Return (x, y) of the center of cell containing provided text 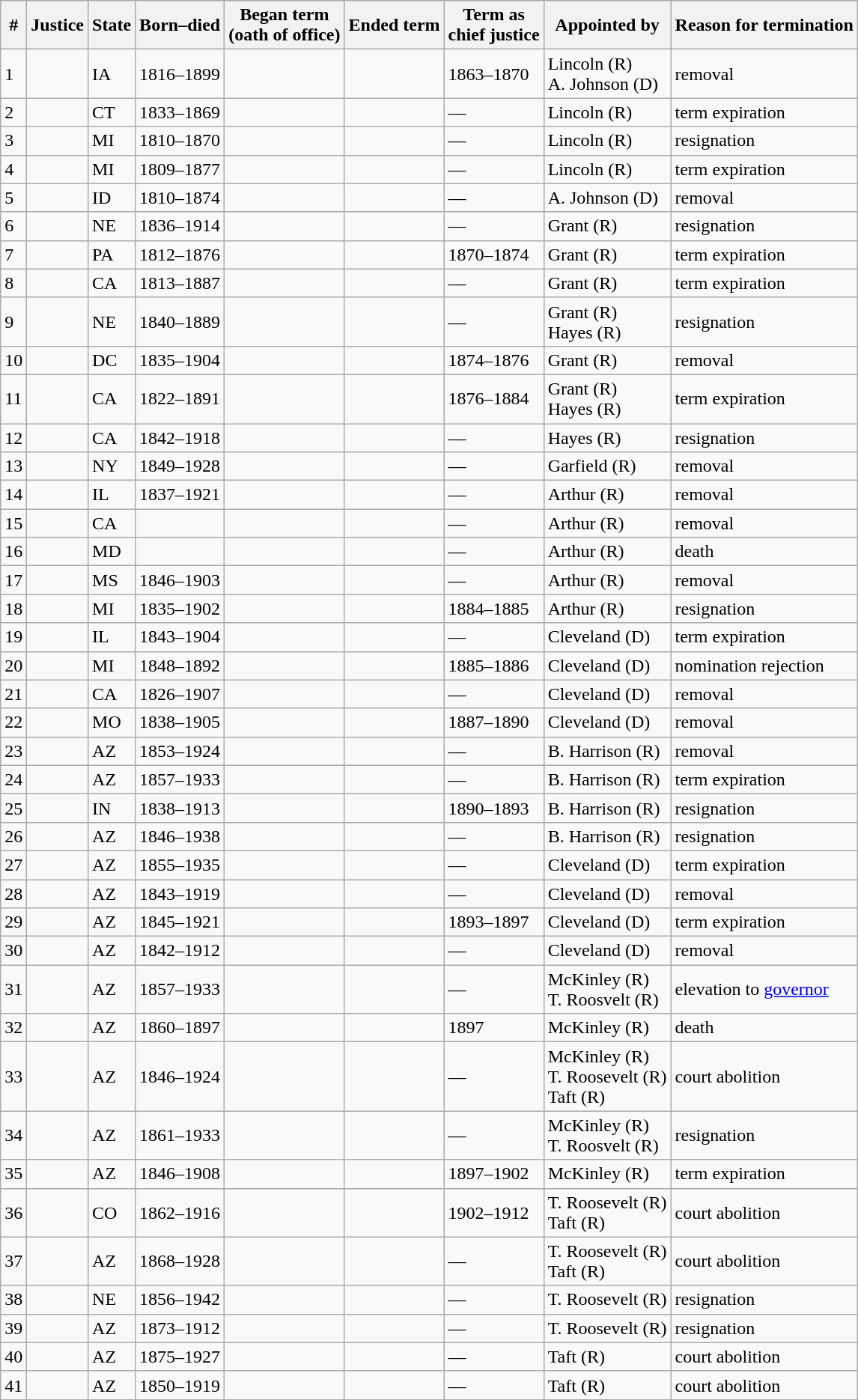
39 (13, 1328)
1874–1876 (494, 360)
9 (13, 322)
1875–1927 (180, 1357)
18 (13, 609)
3 (13, 141)
1863–1870 (494, 73)
1843–1919 (180, 893)
CO (112, 1213)
Born–died (180, 25)
1853–1924 (180, 751)
23 (13, 751)
1848–1892 (180, 666)
McKinley (R)T. Roosevelt (R)Taft (R) (607, 1077)
1849–1928 (180, 466)
Justice (58, 25)
1893–1897 (494, 922)
27 (13, 865)
1812–1876 (180, 255)
33 (13, 1077)
Ended term (394, 25)
24 (13, 779)
# (13, 25)
elevation to governor (764, 990)
1822–1891 (180, 398)
MO (112, 722)
Hayes (R) (607, 438)
1897–1902 (494, 1174)
1860–1897 (180, 1028)
1855–1935 (180, 865)
21 (13, 694)
37 (13, 1261)
7 (13, 255)
DC (112, 360)
1843–1904 (180, 637)
Began term(oath of office) (285, 25)
1835–1904 (180, 360)
30 (13, 951)
1861–1933 (180, 1135)
19 (13, 637)
1876–1884 (494, 398)
22 (13, 722)
A. Johnson (D) (607, 198)
26 (13, 836)
NY (112, 466)
1826–1907 (180, 694)
IA (112, 73)
40 (13, 1357)
1884–1885 (494, 609)
1862–1916 (180, 1213)
1885–1886 (494, 666)
41 (13, 1385)
1809–1877 (180, 169)
11 (13, 398)
6 (13, 226)
1835–1902 (180, 609)
1856–1942 (180, 1300)
16 (13, 552)
1838–1913 (180, 808)
5 (13, 198)
1810–1870 (180, 141)
31 (13, 990)
Appointed by (607, 25)
MS (112, 580)
1846–1924 (180, 1077)
1 (13, 73)
1846–1908 (180, 1174)
36 (13, 1213)
14 (13, 495)
1897 (494, 1028)
1845–1921 (180, 922)
ID (112, 198)
1833–1869 (180, 112)
State (112, 25)
12 (13, 438)
1838–1905 (180, 722)
1850–1919 (180, 1385)
MD (112, 552)
35 (13, 1174)
25 (13, 808)
17 (13, 580)
28 (13, 893)
1816–1899 (180, 73)
32 (13, 1028)
nomination rejection (764, 666)
Term aschief justice (494, 25)
1846–1903 (180, 580)
1842–1912 (180, 951)
PA (112, 255)
1842–1918 (180, 438)
1813–1887 (180, 283)
34 (13, 1135)
1837–1921 (180, 495)
1902–1912 (494, 1213)
13 (13, 466)
15 (13, 523)
Reason for termination (764, 25)
38 (13, 1300)
1870–1874 (494, 255)
4 (13, 169)
29 (13, 922)
1873–1912 (180, 1328)
IN (112, 808)
10 (13, 360)
1890–1893 (494, 808)
Lincoln (R)A. Johnson (D) (607, 73)
1868–1928 (180, 1261)
2 (13, 112)
1887–1890 (494, 722)
1846–1938 (180, 836)
1840–1889 (180, 322)
1810–1874 (180, 198)
20 (13, 666)
1836–1914 (180, 226)
Garfield (R) (607, 466)
8 (13, 283)
CT (112, 112)
